Return (X, Y) of the center of cell containing provided text 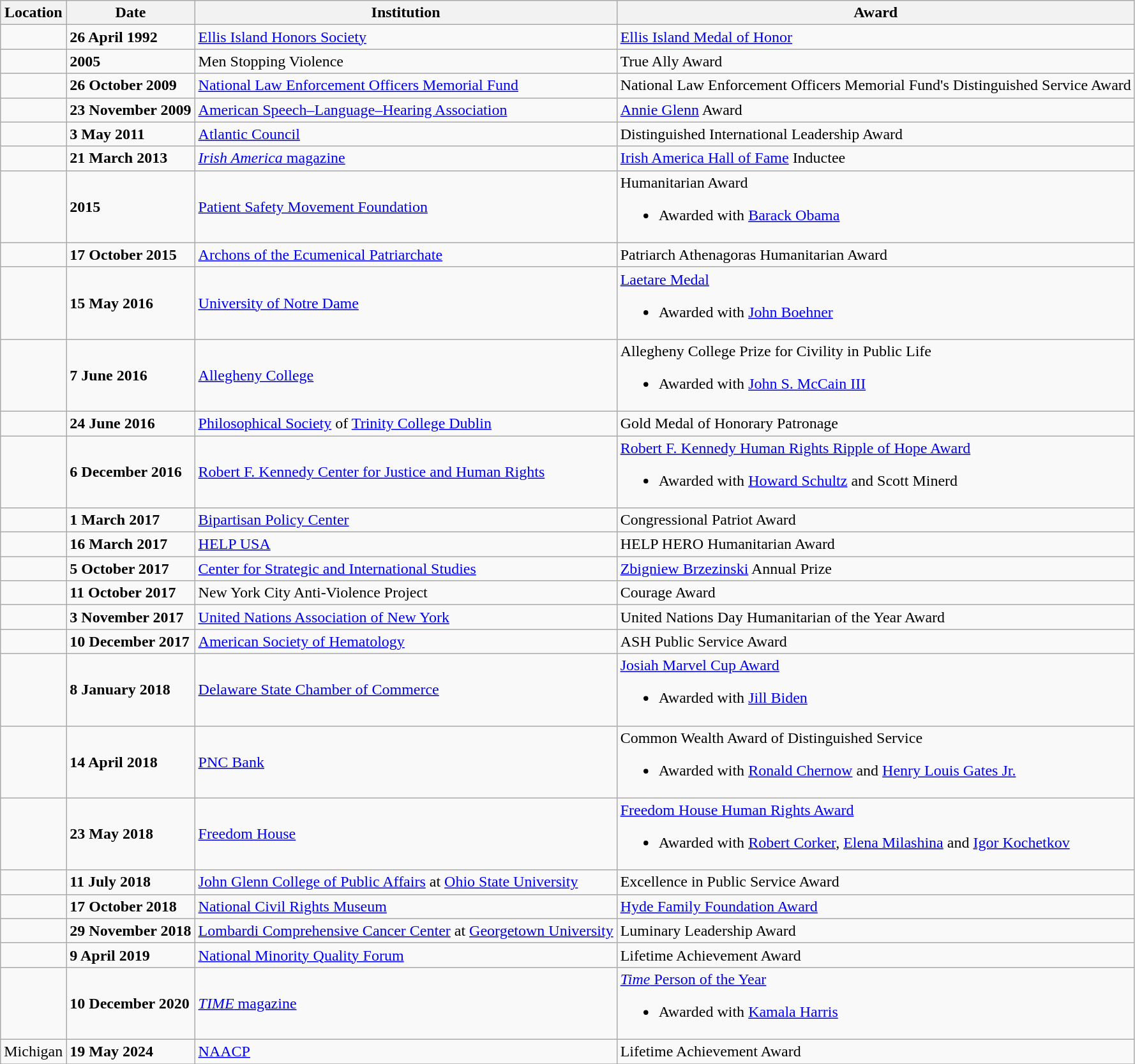
United Nations Association of New York (406, 617)
Zbigniew Brzezinski Annual Prize (876, 569)
Gold Medal of Honorary Patronage (876, 423)
Patient Safety Movement Foundation (406, 207)
TIME magazine (406, 1003)
26 April 1992 (130, 37)
Robert F. Kennedy Center for Justice and Human Rights (406, 471)
Excellence in Public Service Award (876, 882)
8 January 2018 (130, 689)
17 October 2015 (130, 255)
Ellis Island Medal of Honor (876, 37)
Date (130, 13)
10 December 2017 (130, 641)
24 June 2016 (130, 423)
Freedom House Human Rights AwardAwarded with Robert Corker, Elena Milashina and Igor Kochetkov (876, 834)
NAACP (406, 1051)
3 November 2017 (130, 617)
Atlantic Council (406, 134)
John Glenn College of Public Affairs at Ohio State University (406, 882)
Award (876, 13)
14 April 2018 (130, 762)
National Minority Quality Forum (406, 955)
New York City Anti-Violence Project (406, 593)
United Nations Day Humanitarian of the Year Award (876, 617)
Robert F. Kennedy Human Rights Ripple of Hope AwardAwarded with Howard Schultz and Scott Minerd (876, 471)
19 May 2024 (130, 1051)
23 May 2018 (130, 834)
University of Notre Dame (406, 303)
Delaware State Chamber of Commerce (406, 689)
21 March 2013 (130, 158)
Bipartisan Policy Center (406, 520)
5 October 2017 (130, 569)
Location (33, 13)
Philosophical Society of Trinity College Dublin (406, 423)
HELP USA (406, 544)
7 June 2016 (130, 375)
Ellis Island Honors Society (406, 37)
Allegheny College Prize for Civility in Public LifeAwarded with John S. McCain III (876, 375)
Freedom House (406, 834)
National Civil Rights Museum (406, 906)
Laetare MedalAwarded with John Boehner (876, 303)
True Ally Award (876, 61)
National Law Enforcement Officers Memorial Fund (406, 86)
Congressional Patriot Award (876, 520)
American Society of Hematology (406, 641)
9 April 2019 (130, 955)
Common Wealth Award of Distinguished ServiceAwarded with Ronald Chernow and Henry Louis Gates Jr. (876, 762)
26 October 2009 (130, 86)
PNC Bank (406, 762)
Annie Glenn Award (876, 110)
Allegheny College (406, 375)
HELP HERO Humanitarian Award (876, 544)
Patriarch Athenagoras Humanitarian Award (876, 255)
10 December 2020 (130, 1003)
National Law Enforcement Officers Memorial Fund's Distinguished Service Award (876, 86)
Center for Strategic and International Studies (406, 569)
Time Person of the YearAwarded with Kamala Harris (876, 1003)
Archons of the Ecumenical Patriarchate (406, 255)
23 November 2009 (130, 110)
11 October 2017 (130, 593)
Hyde Family Foundation Award (876, 906)
29 November 2018 (130, 931)
Irish America Hall of Fame Inductee (876, 158)
11 July 2018 (130, 882)
Courage Award (876, 593)
1 March 2017 (130, 520)
2005 (130, 61)
Institution (406, 13)
Josiah Marvel Cup AwardAwarded with Jill Biden (876, 689)
Michigan (33, 1051)
Irish America magazine (406, 158)
3 May 2011 (130, 134)
6 December 2016 (130, 471)
American Speech–Language–Hearing Association (406, 110)
Luminary Leadership Award (876, 931)
Lombardi Comprehensive Cancer Center at Georgetown University (406, 931)
Distinguished International Leadership Award (876, 134)
15 May 2016 (130, 303)
Humanitarian AwardAwarded with Barack Obama (876, 207)
ASH Public Service Award (876, 641)
17 October 2018 (130, 906)
Men Stopping Violence (406, 61)
2015 (130, 207)
16 March 2017 (130, 544)
